Find where the given text appears and provide that cell's center as [X, Y] coordinate. 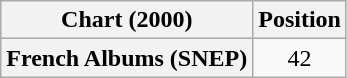
Chart (2000) [127, 20]
42 [300, 58]
Position [300, 20]
French Albums (SNEP) [127, 58]
